Detect which cell encompasses the target text, then output its (X, Y) center coordinate. 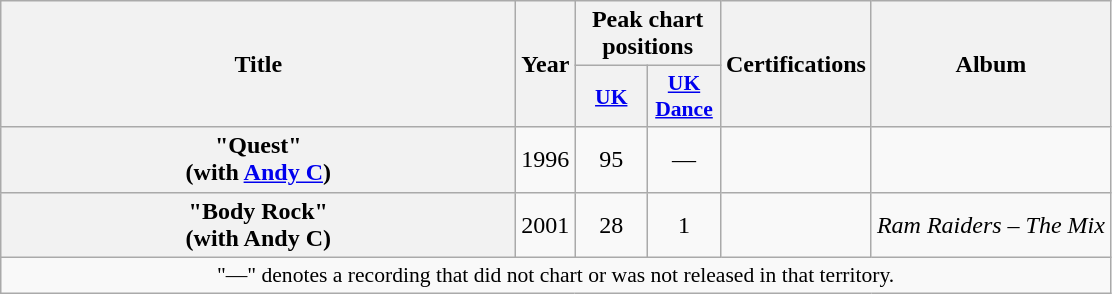
2001 (546, 224)
"Body Rock"(with Andy C) (258, 224)
Album (990, 64)
Year (546, 64)
"—" denotes a recording that did not chart or was not released in that territory. (556, 275)
95 (612, 160)
Certifications (796, 64)
— (684, 160)
1996 (546, 160)
"Quest"(with Andy C) (258, 160)
UKDance (684, 96)
Title (258, 64)
1 (684, 224)
28 (612, 224)
UK (612, 96)
Ram Raiders – The Mix (990, 224)
Peak chart positions (648, 34)
